From the cell containing the given text, extract its center point as (x, y) coordinate. 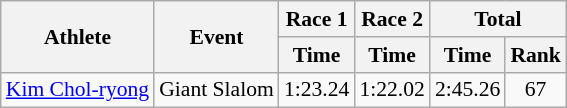
Rank (536, 55)
Kim Chol-ryong (78, 90)
Giant Slalom (216, 90)
1:23.24 (316, 90)
Athlete (78, 36)
Race 1 (316, 19)
1:22.02 (392, 90)
Total (498, 19)
Race 2 (392, 19)
67 (536, 90)
2:45.26 (468, 90)
Event (216, 36)
